From the cell containing the given text, extract its center point as [X, Y] coordinate. 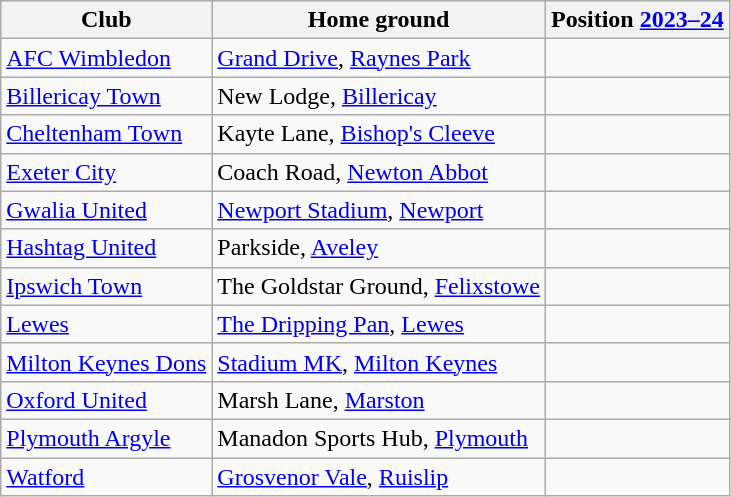
Parkside, Aveley [379, 248]
The Dripping Pan, Lewes [379, 324]
Home ground [379, 20]
Kayte Lane, Bishop's Cleeve [379, 134]
Position 2023–24 [637, 20]
Grosvenor Vale, Ruislip [379, 477]
Milton Keynes Dons [106, 362]
Lewes [106, 324]
New Lodge, Billericay [379, 96]
Club [106, 20]
Oxford United [106, 400]
Gwalia United [106, 210]
Marsh Lane, Marston [379, 400]
Stadium MK, Milton Keynes [379, 362]
Newport Stadium, Newport [379, 210]
Billericay Town [106, 96]
Watford [106, 477]
Cheltenham Town [106, 134]
Manadon Sports Hub, Plymouth [379, 438]
Exeter City [106, 172]
Plymouth Argyle [106, 438]
The Goldstar Ground, Felixstowe [379, 286]
Ipswich Town [106, 286]
AFC Wimbledon [106, 58]
Grand Drive, Raynes Park [379, 58]
Hashtag United [106, 248]
Coach Road, Newton Abbot [379, 172]
